Find where the given text appears and provide that cell's center as [x, y] coordinate. 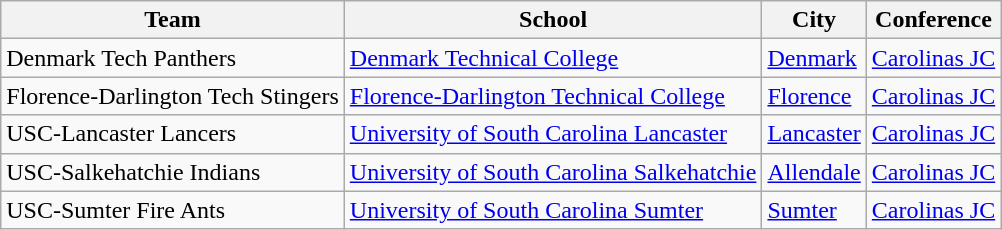
Team [173, 20]
Conference [933, 20]
University of South Carolina Sumter [553, 210]
Sumter [814, 210]
Allendale [814, 172]
Denmark [814, 58]
USC-Salkehatchie Indians [173, 172]
USC-Lancaster Lancers [173, 134]
University of South Carolina Lancaster [553, 134]
Florence [814, 96]
Denmark Tech Panthers [173, 58]
University of South Carolina Salkehatchie [553, 172]
Lancaster [814, 134]
City [814, 20]
USC-Sumter Fire Ants [173, 210]
School [553, 20]
Florence-Darlington Technical College [553, 96]
Florence-Darlington Tech Stingers [173, 96]
Denmark Technical College [553, 58]
